Search for the cell housing the specified text and yield its (x, y) center coordinate. 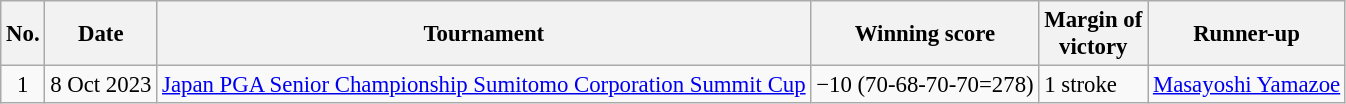
−10 (70-68-70-70=278) (925, 85)
8 Oct 2023 (101, 85)
No. (23, 34)
Japan PGA Senior Championship Sumitomo Corporation Summit Cup (484, 85)
Date (101, 34)
Runner-up (1247, 34)
Tournament (484, 34)
Masayoshi Yamazoe (1247, 85)
1 stroke (1094, 85)
1 (23, 85)
Margin ofvictory (1094, 34)
Winning score (925, 34)
